Return (x, y) of the center of cell containing provided text 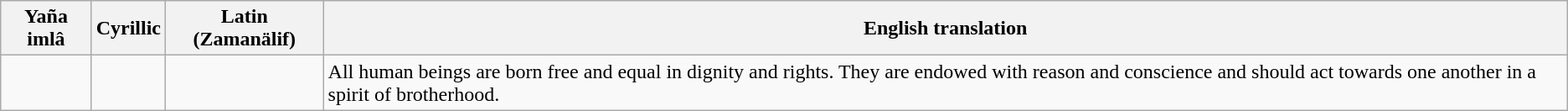
Cyrillic (128, 29)
Latin (Zamanälif) (245, 29)
Yaña imlâ (46, 29)
English translation (945, 29)
